Return [X, Y] of the center of cell containing provided text 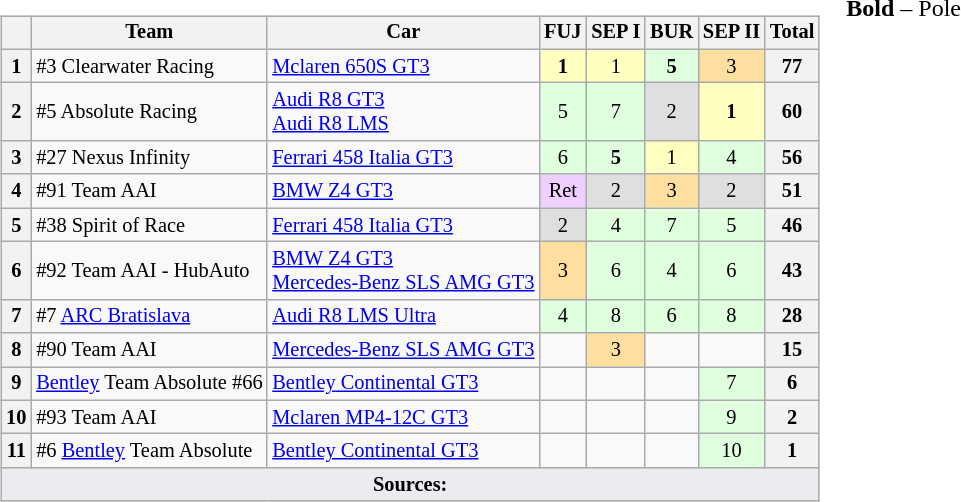
56 [792, 158]
Mclaren MP4-12C GT3 [403, 417]
BMW Z4 GT3Mercedes-Benz SLS AMG GT3 [403, 271]
SEP II [732, 33]
51 [792, 191]
Audi R8 GT3Audi R8 LMS [403, 112]
Bentley Team Absolute #66 [149, 384]
#7 ARC Bratislava [149, 316]
#6 Bentley Team Absolute [149, 451]
Mclaren 650S GT3 [403, 66]
#90 Team AAI [149, 350]
#3 Clearwater Racing [149, 66]
#93 Team AAI [149, 417]
Ret [562, 191]
77 [792, 66]
15 [792, 350]
#91 Team AAI [149, 191]
#27 Nexus Infinity [149, 158]
60 [792, 112]
Mercedes-Benz SLS AMG GT3 [403, 350]
Team [149, 33]
FUJ [562, 33]
43 [792, 271]
28 [792, 316]
SEP I [616, 33]
BUR [672, 33]
#38 Spirit of Race [149, 225]
46 [792, 225]
Audi R8 LMS Ultra [403, 316]
Total [792, 33]
BMW Z4 GT3 [403, 191]
11 [16, 451]
#5 Absolute Racing [149, 112]
Sources: [410, 485]
Car [403, 33]
#92 Team AAI - HubAuto [149, 271]
